Identify which cell holds the provided text, then report its (X, Y) central coordinate. 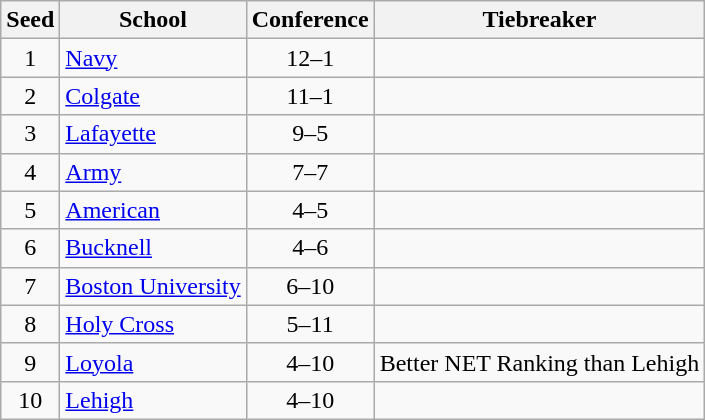
12–1 (310, 58)
Tiebreaker (540, 20)
Boston University (153, 286)
Conference (310, 20)
Seed (30, 20)
3 (30, 134)
10 (30, 400)
11–1 (310, 96)
Navy (153, 58)
4 (30, 172)
Army (153, 172)
6–10 (310, 286)
7 (30, 286)
Holy Cross (153, 324)
7–7 (310, 172)
4–5 (310, 210)
5 (30, 210)
9 (30, 362)
9–5 (310, 134)
School (153, 20)
2 (30, 96)
Colgate (153, 96)
5–11 (310, 324)
Better NET Ranking than Lehigh (540, 362)
8 (30, 324)
American (153, 210)
4–6 (310, 248)
Bucknell (153, 248)
Lafayette (153, 134)
1 (30, 58)
6 (30, 248)
Lehigh (153, 400)
Loyola (153, 362)
